Return the (x, y) coordinate for the center point of the cell that contains the specified text.  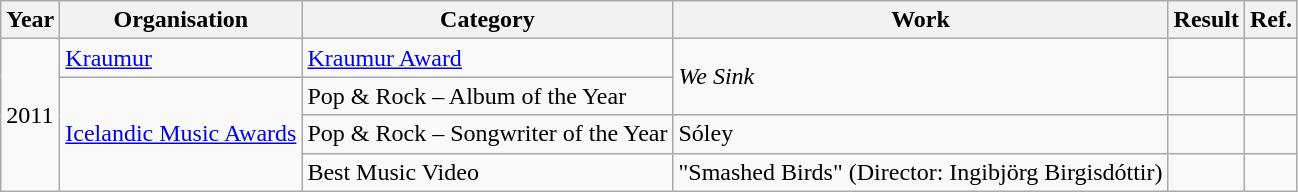
Icelandic Music Awards (181, 134)
Pop & Rock – Album of the Year (488, 96)
Ref. (1270, 20)
Kraumur Award (488, 58)
Organisation (181, 20)
Pop & Rock – Songwriter of the Year (488, 134)
Category (488, 20)
Result (1206, 20)
2011 (30, 115)
Best Music Video (488, 172)
Sóley (920, 134)
"Smashed Birds" (Director: Ingibjörg Birgisdóttir) (920, 172)
Year (30, 20)
Kraumur (181, 58)
We Sink (920, 77)
Work (920, 20)
